Pinpoint the cell where the given text exists, returning its (x, y) midpoint coordinate. 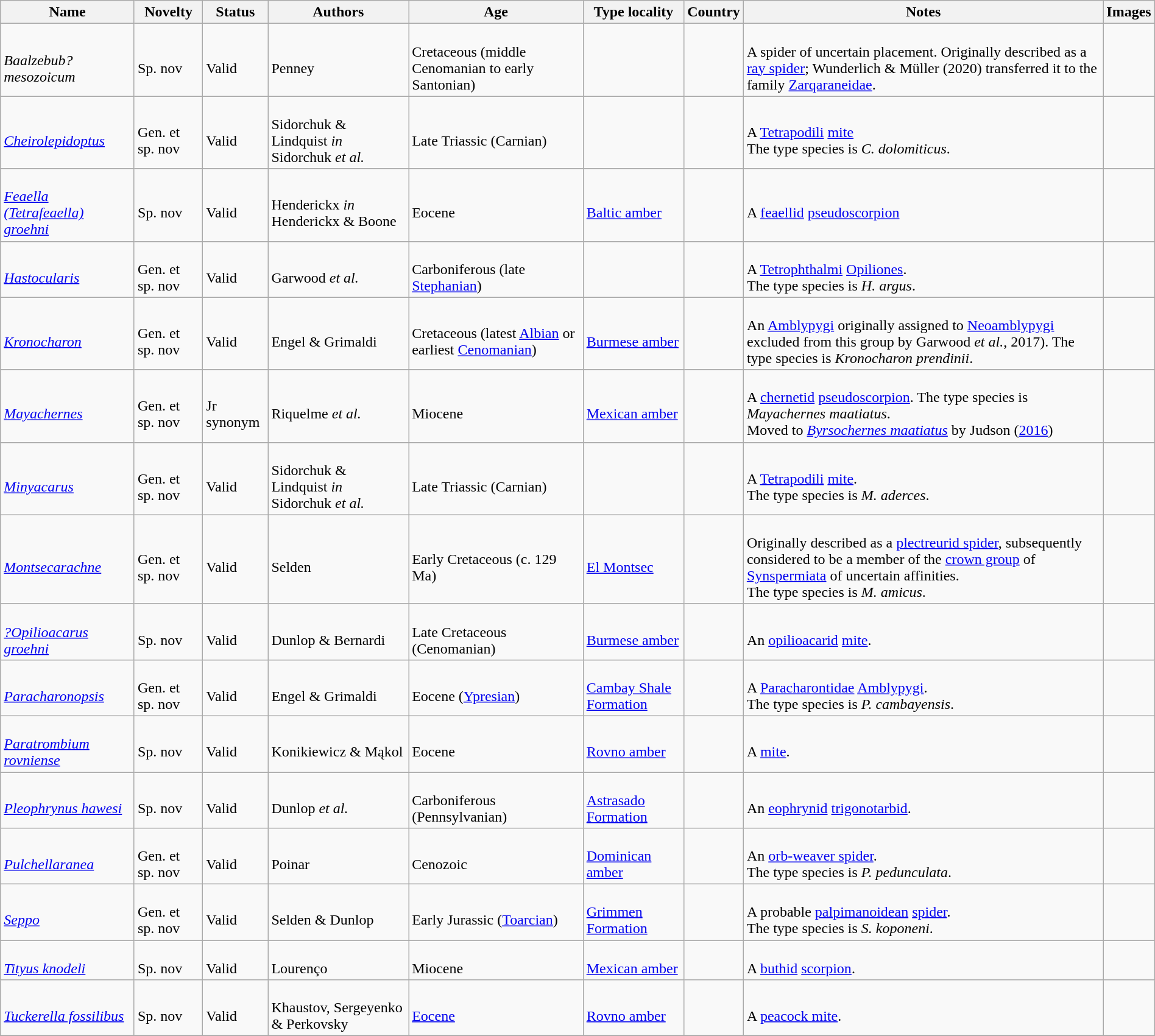
A buthid scorpion. (923, 960)
Notes (923, 12)
Dunlop et al. (339, 800)
A feaellid pseudoscorpion (923, 205)
Dunlop & Bernardi (339, 632)
Carboniferous (late Stephanian) (496, 269)
Late Cretaceous (Cenomanian) (496, 632)
Status (235, 12)
Paratrombium rovniense (68, 744)
El Montsec (634, 559)
A Tetrophthalmi Opiliones. The type species is H. argus. (923, 269)
A peacock mite. (923, 1008)
Eocene (Ypresian) (496, 688)
Carboniferous (Pennsylvanian) (496, 800)
Lourenço (339, 960)
Dominican amber (634, 856)
?Opilioacarus groehni (68, 632)
Grimmen Formation (634, 912)
Jr synonym (235, 406)
Age (496, 12)
Garwood et al. (339, 269)
Images (1129, 12)
Minyacarus (68, 479)
Cretaceous (middle Cenomanian to early Santonian) (496, 60)
An Amblypygi originally assigned to Neoamblypygi excluded from this group by Garwood et al., 2017). The type species is Kronocharon prendinii. (923, 334)
Riquelme et al. (339, 406)
Early Cretaceous (c. 129 Ma) (496, 559)
Khaustov, Sergeyenko & Perkovsky (339, 1008)
Novelty (168, 12)
A mite. (923, 744)
Selden & Dunlop (339, 912)
Hastocularis (68, 269)
Cenozoic (496, 856)
Pleophrynus hawesi (68, 800)
Baalzebub? mesozoicum (68, 60)
A Tetrapodili mite. The type species is M. aderces. (923, 479)
An opilioacarid mite. (923, 632)
Feaella (Tetrafeaella) groehni (68, 205)
Authors (339, 12)
Cheirolepidoptus (68, 133)
Montsecarachne (68, 559)
Tityus knodeli (68, 960)
Cambay Shale Formation (634, 688)
Pulchellaranea (68, 856)
Kronocharon (68, 334)
Country (714, 12)
Name (68, 12)
An orb-weaver spider. The type species is P. pedunculata. (923, 856)
A chernetid pseudoscorpion. The type species is Mayachernes maatiatus. Moved to Byrsochernes maatiatus by Judson (2016) (923, 406)
Type locality (634, 12)
Early Jurassic (Toarcian) (496, 912)
A spider of uncertain placement. Originally described as a ray spider; Wunderlich & Müller (2020) transferred it to the family Zarqaraneidae. (923, 60)
A probable palpimanoidean spider. The type species is S. koponeni. (923, 912)
Poinar (339, 856)
A Tetrapodili mite The type species is C. dolomiticus. (923, 133)
An eophrynid trigonotarbid. (923, 800)
A Paracharontidae Amblypygi. The type species is P. cambayensis. (923, 688)
Seppo (68, 912)
Penney (339, 60)
Baltic amber (634, 205)
Cretaceous (latest Albian or earliest Cenomanian) (496, 334)
Astrasado Formation (634, 800)
Tuckerella fossilibus (68, 1008)
Selden (339, 559)
Henderickx in Henderickx & Boone (339, 205)
Mayachernes (68, 406)
Konikiewicz & Mąkol (339, 744)
Paracharonopsis (68, 688)
